For the text-containing cell, return its midpoint in (X, Y) coordinate format. 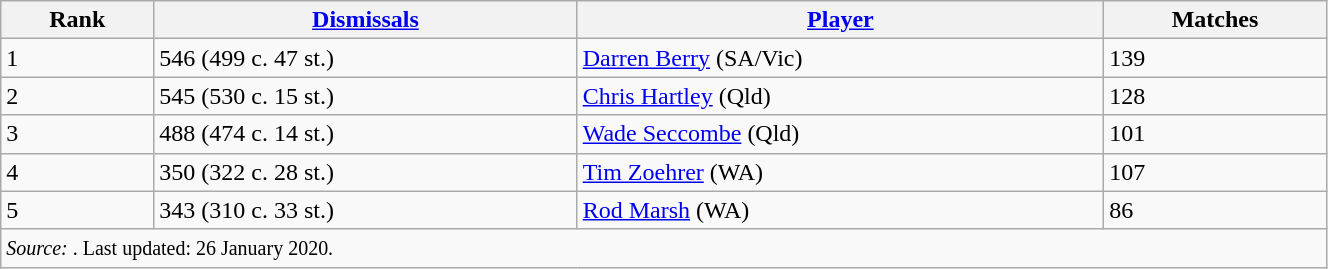
Player (840, 20)
Darren Berry (SA/Vic) (840, 58)
Source: . Last updated: 26 January 2020. (664, 248)
Dismissals (366, 20)
350 (322 c. 28 st.) (366, 172)
343 (310 c. 33 st.) (366, 210)
3 (78, 134)
545 (530 c. 15 st.) (366, 96)
2 (78, 96)
Chris Hartley (Qld) (840, 96)
139 (1216, 58)
86 (1216, 210)
1 (78, 58)
Rod Marsh (WA) (840, 210)
Tim Zoehrer (WA) (840, 172)
Wade Seccombe (Qld) (840, 134)
Rank (78, 20)
5 (78, 210)
101 (1216, 134)
Matches (1216, 20)
128 (1216, 96)
488 (474 c. 14 st.) (366, 134)
107 (1216, 172)
546 (499 c. 47 st.) (366, 58)
4 (78, 172)
